Extract the (X, Y) coordinate from the center of the cell holding the provided text.  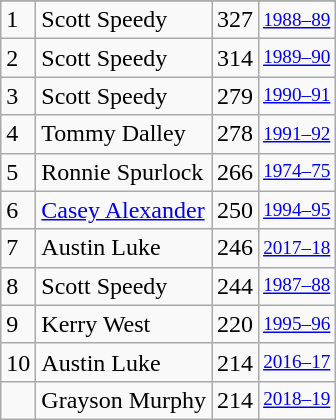
Tommy Dalley (124, 134)
3 (18, 96)
2017–18 (297, 248)
2018–19 (297, 400)
1988–89 (297, 20)
1994–95 (297, 210)
2 (18, 58)
Kerry West (124, 324)
9 (18, 324)
266 (236, 172)
278 (236, 134)
1989–90 (297, 58)
1987–88 (297, 286)
7 (18, 248)
Ronnie Spurlock (124, 172)
1990–91 (297, 96)
Casey Alexander (124, 210)
Grayson Murphy (124, 400)
6 (18, 210)
4 (18, 134)
1974–75 (297, 172)
10 (18, 362)
1991–92 (297, 134)
327 (236, 20)
246 (236, 248)
220 (236, 324)
279 (236, 96)
1 (18, 20)
5 (18, 172)
1995–96 (297, 324)
314 (236, 58)
250 (236, 210)
2016–17 (297, 362)
8 (18, 286)
244 (236, 286)
